Determine the (x, y) coordinate at the center of the cell enclosing the given text.  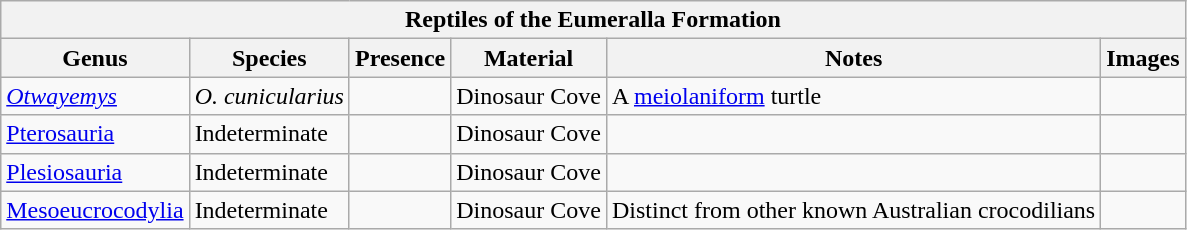
Presence (400, 58)
Pterosauria (95, 134)
Reptiles of the Eumeralla Formation (593, 20)
Genus (95, 58)
Images (1143, 58)
Material (529, 58)
O. cunicularius (269, 96)
Species (269, 58)
Mesoeucrocodylia (95, 210)
Distinct from other known Australian crocodilians (853, 210)
Plesiosauria (95, 172)
A meiolaniform turtle (853, 96)
Otwayemys (95, 96)
Notes (853, 58)
